For the text-containing cell, return its midpoint in [X, Y] coordinate format. 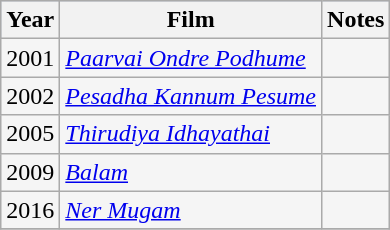
2016 [30, 210]
Balam [191, 172]
Year [30, 20]
Film [191, 20]
2001 [30, 58]
Pesadha Kannum Pesume [191, 96]
Notes [356, 20]
2002 [30, 96]
Paarvai Ondre Podhume [191, 58]
2005 [30, 134]
Ner Mugam [191, 210]
2009 [30, 172]
Thirudiya Idhayathai [191, 134]
